Pinpoint the cell where the given text exists, returning its [x, y] midpoint coordinate. 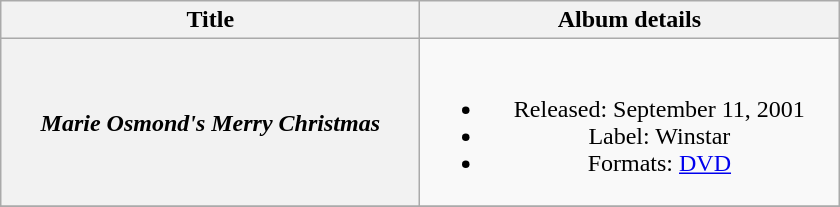
Album details [630, 20]
Released: September 11, 2001Label: WinstarFormats: DVD [630, 122]
Marie Osmond's Merry Christmas [210, 122]
Title [210, 20]
